Detect which cell encompasses the target text, then output its (X, Y) center coordinate. 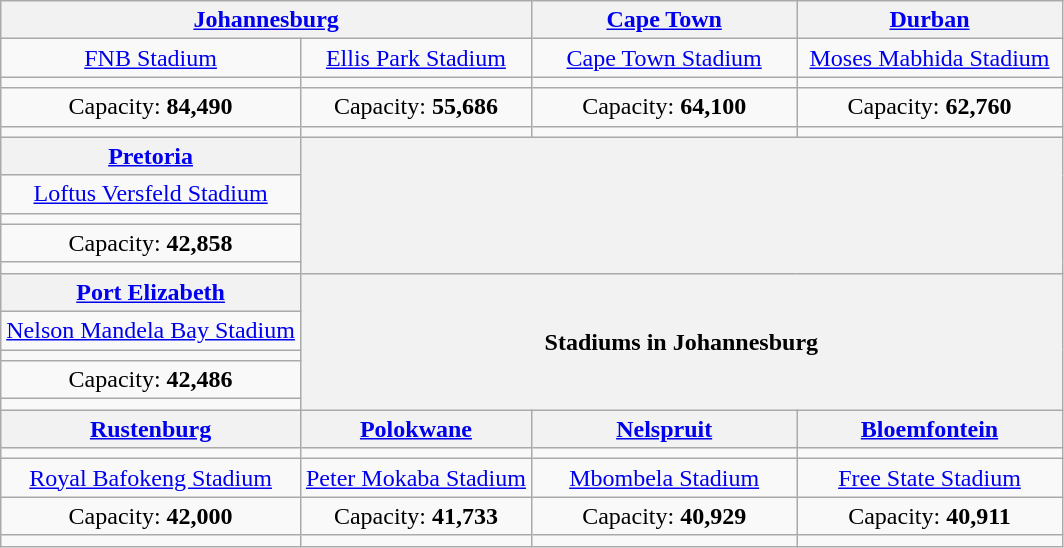
Rustenburg (151, 429)
Cape Town (664, 20)
Durban (930, 20)
Capacity: 42,486 (151, 380)
Peter Mokaba Stadium (416, 478)
Capacity: 41,733 (416, 516)
Nelspruit (664, 429)
FNB Stadium (151, 58)
Mbombela Stadium (664, 478)
Cape Town Stadium (664, 58)
Moses Mabhida Stadium (930, 58)
Bloemfontein (930, 429)
Capacity: 42,000 (151, 516)
Loftus Versfeld Stadium (151, 194)
Ellis Park Stadium (416, 58)
Capacity: 62,760 (930, 107)
Johannesburg (266, 20)
Capacity: 84,490 (151, 107)
Stadiums in Johannesburg (681, 341)
Capacity: 42,858 (151, 243)
Capacity: 40,929 (664, 516)
Capacity: 40,911 (930, 516)
Polokwane (416, 429)
Capacity: 64,100 (664, 107)
Capacity: 55,686 (416, 107)
Free State Stadium (930, 478)
Pretoria (151, 156)
Port Elizabeth (151, 292)
Nelson Mandela Bay Stadium (151, 330)
Royal Bafokeng Stadium (151, 478)
